Detect which cell encompasses the target text, then output its (x, y) center coordinate. 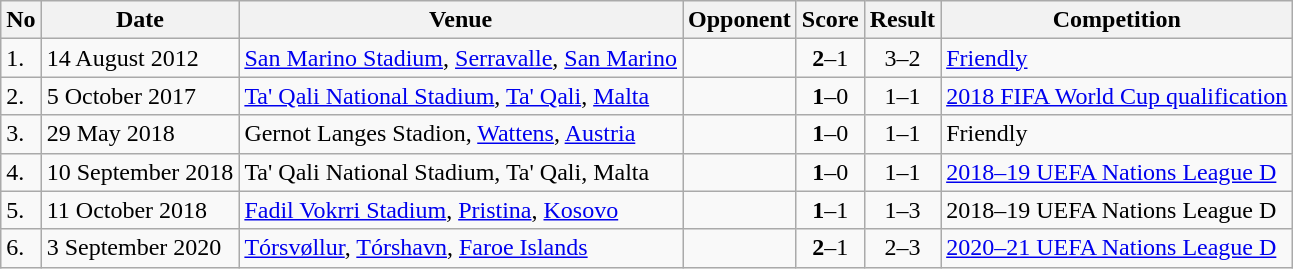
14 August 2012 (140, 58)
5. (21, 210)
2020–21 UEFA Nations League D (1117, 248)
5 October 2017 (140, 96)
4. (21, 172)
3 September 2020 (140, 248)
2–3 (902, 248)
Result (902, 20)
6. (21, 248)
Gernot Langes Stadion, Wattens, Austria (461, 134)
Opponent (740, 20)
Tórsvøllur, Tórshavn, Faroe Islands (461, 248)
3–2 (902, 58)
11 October 2018 (140, 210)
1–3 (902, 210)
Competition (1117, 20)
2018 FIFA World Cup qualification (1117, 96)
No (21, 20)
2. (21, 96)
10 September 2018 (140, 172)
Venue (461, 20)
Fadil Vokrri Stadium, Pristina, Kosovo (461, 210)
Score (830, 20)
3. (21, 134)
29 May 2018 (140, 134)
San Marino Stadium, Serravalle, San Marino (461, 58)
Date (140, 20)
1. (21, 58)
